Search for the cell housing the specified text and yield its [X, Y] center coordinate. 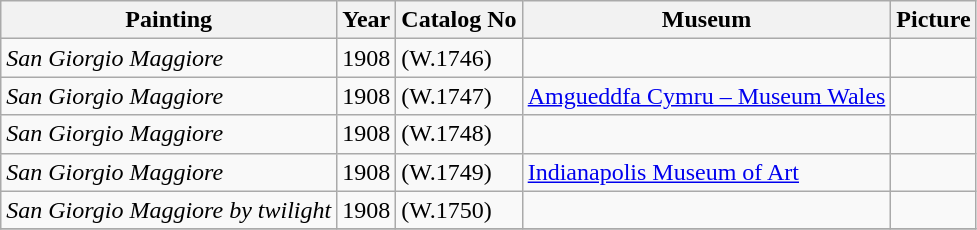
Indianapolis Museum of Art [706, 172]
Museum [706, 20]
(W.1749) [459, 172]
(W.1750) [459, 210]
(W.1747) [459, 96]
San Giorgio Maggiore by twilight [169, 210]
Picture [934, 20]
Year [366, 20]
Amgueddfa Cymru – Museum Wales [706, 96]
Painting [169, 20]
(W.1748) [459, 134]
Catalog No [459, 20]
(W.1746) [459, 58]
